Return (x, y) of the center of cell containing provided text 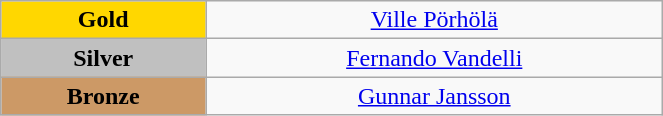
Gunnar Jansson (434, 96)
Silver (104, 58)
Gold (104, 20)
Bronze (104, 96)
Ville Pörhölä (434, 20)
Fernando Vandelli (434, 58)
